Detect which cell encompasses the target text, then output its (x, y) center coordinate. 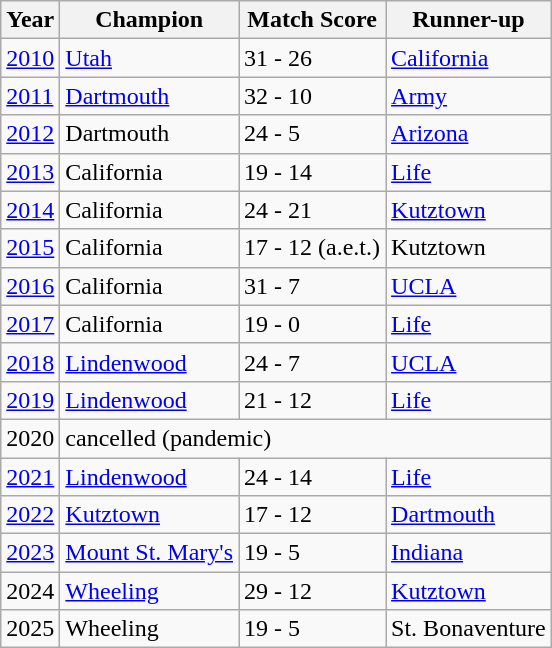
2012 (30, 134)
2015 (30, 248)
Arizona (469, 134)
2024 (30, 591)
21 - 12 (312, 400)
2011 (30, 96)
2021 (30, 477)
32 - 10 (312, 96)
St. Bonaventure (469, 629)
17 - 12 (a.e.t.) (312, 248)
17 - 12 (312, 515)
2022 (30, 515)
Match Score (312, 20)
Utah (150, 58)
24 - 21 (312, 210)
31 - 7 (312, 286)
Year (30, 20)
2025 (30, 629)
31 - 26 (312, 58)
24 - 5 (312, 134)
2018 (30, 362)
2014 (30, 210)
2016 (30, 286)
24 - 7 (312, 362)
2017 (30, 324)
Mount St. Mary's (150, 553)
Indiana (469, 553)
2020 (30, 438)
29 - 12 (312, 591)
19 - 14 (312, 172)
Army (469, 96)
24 - 14 (312, 477)
Runner-up (469, 20)
2010 (30, 58)
19 - 0 (312, 324)
cancelled (pandemic) (306, 438)
2013 (30, 172)
2019 (30, 400)
Champion (150, 20)
2023 (30, 553)
